Scan for the cell matching the given text and deliver its [x, y] coordinate at center. 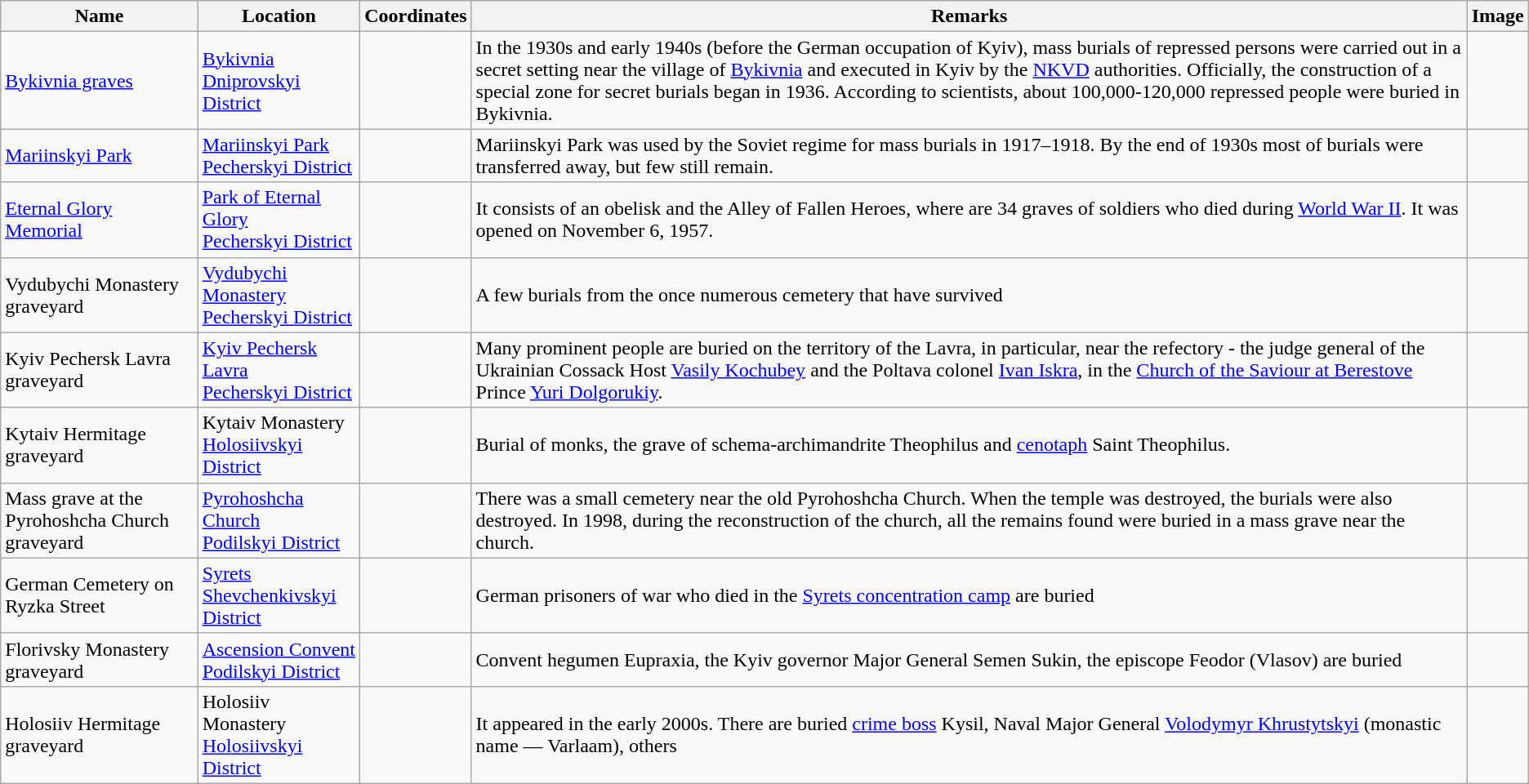
Mariinskyi Park [100, 155]
Remarks [969, 16]
Eternal Glory Memorial [100, 220]
Name [100, 16]
SyretsShevchenkivskyi District [279, 595]
Holosiiv MonasteryHolosiivskyi District [279, 735]
Kytaiv Hermitage graveyard [100, 445]
Burial of monks, the grave of schema-archimandrite Theophilus and cenotaph Saint Theophilus. [969, 445]
Mass grave at the Pyrohoshcha Church graveyard [100, 520]
Vydubychi Monastery graveyard [100, 295]
Vydubychi MonasteryPecherskyi District [279, 295]
Florivsky Monastery graveyard [100, 660]
Ascension ConventPodilskyi District [279, 660]
Park of Eternal GloryPecherskyi District [279, 220]
Mariinskyi ParkPecherskyi District [279, 155]
Coordinates [416, 16]
German prisoners of war who died in the Syrets concentration camp are buried [969, 595]
Location [279, 16]
Kyiv Pechersk Lavra graveyard [100, 370]
A few burials from the once numerous cemetery that have survived [969, 295]
Kyiv Pechersk LavraPecherskyi District [279, 370]
Convent hegumen Eupraxia, the Kyiv governor Major General Semen Sukin, the episcope Feodor (Vlasov) are buried [969, 660]
Kytaiv MonasteryHolosiivskyi District [279, 445]
German Cemetery on Ryzka Street [100, 595]
Bykivnia graves [100, 80]
Holosiiv Hermitage graveyard [100, 735]
BykivniaDniprovskyi District [279, 80]
It appeared in the early 2000s. There are buried crime boss Kysil, Naval Major General Volodymyr Khrustytskyi (monastic name — Varlaam), others [969, 735]
Image [1498, 16]
Pyrohoshcha ChurchPodilskyi District [279, 520]
